Detect which cell encompasses the target text, then output its (x, y) center coordinate. 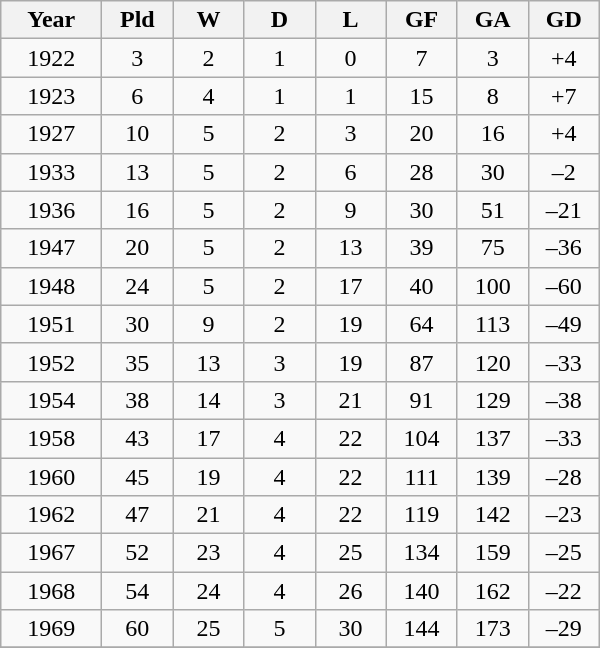
7 (422, 58)
45 (138, 477)
Pld (138, 20)
–29 (564, 629)
35 (138, 362)
104 (422, 438)
1936 (52, 210)
1947 (52, 248)
–25 (564, 553)
–23 (564, 515)
1948 (52, 286)
64 (422, 324)
51 (492, 210)
8 (492, 96)
15 (422, 96)
137 (492, 438)
111 (422, 477)
1951 (52, 324)
1954 (52, 400)
119 (422, 515)
120 (492, 362)
–36 (564, 248)
10 (138, 134)
–49 (564, 324)
1922 (52, 58)
1968 (52, 591)
GF (422, 20)
134 (422, 553)
54 (138, 591)
47 (138, 515)
W (208, 20)
14 (208, 400)
L (350, 20)
40 (422, 286)
1958 (52, 438)
140 (422, 591)
52 (138, 553)
GA (492, 20)
0 (350, 58)
–60 (564, 286)
159 (492, 553)
1933 (52, 172)
87 (422, 362)
1960 (52, 477)
113 (492, 324)
1969 (52, 629)
26 (350, 591)
–21 (564, 210)
100 (492, 286)
129 (492, 400)
38 (138, 400)
142 (492, 515)
39 (422, 248)
1927 (52, 134)
–22 (564, 591)
75 (492, 248)
23 (208, 553)
139 (492, 477)
Year (52, 20)
–28 (564, 477)
D (280, 20)
1952 (52, 362)
–2 (564, 172)
43 (138, 438)
–38 (564, 400)
1923 (52, 96)
+7 (564, 96)
162 (492, 591)
60 (138, 629)
28 (422, 172)
1967 (52, 553)
1962 (52, 515)
144 (422, 629)
173 (492, 629)
GD (564, 20)
91 (422, 400)
